Return [x, y] of the center of cell containing provided text 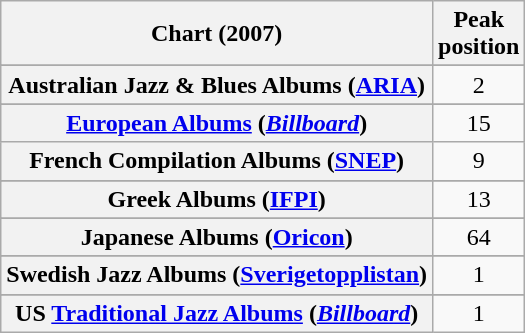
64 [479, 237]
European Albums (Billboard) [217, 123]
US Traditional Jazz Albums (Billboard) [217, 313]
Peakposition [479, 34]
Chart (2007) [217, 34]
9 [479, 161]
French Compilation Albums (SNEP) [217, 161]
2 [479, 85]
Greek Albums (IFPI) [217, 199]
Japanese Albums (Oricon) [217, 237]
13 [479, 199]
15 [479, 123]
Swedish Jazz Albums (Sverigetopplistan) [217, 275]
Australian Jazz & Blues Albums (ARIA) [217, 85]
